From the cell containing the given text, extract its center point as [x, y] coordinate. 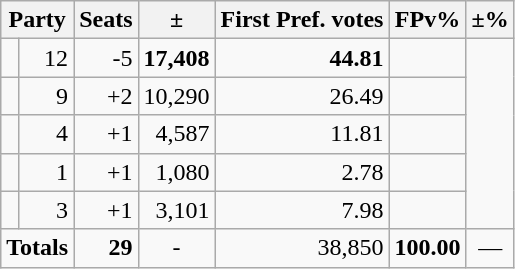
1 [46, 172]
4 [46, 134]
FPv% [428, 20]
First Pref. votes [302, 20]
+2 [106, 96]
Seats [106, 20]
2.78 [302, 172]
7.98 [302, 210]
12 [46, 58]
38,850 [302, 248]
3,101 [176, 210]
17,408 [176, 58]
- [176, 248]
±% [490, 20]
3 [46, 210]
11.81 [302, 134]
100.00 [428, 248]
26.49 [302, 96]
1,080 [176, 172]
Party [38, 20]
10,290 [176, 96]
-5 [106, 58]
± [176, 20]
Totals [38, 248]
— [490, 248]
9 [46, 96]
4,587 [176, 134]
44.81 [302, 58]
29 [106, 248]
